Locate the cell with the specified text and output its (x, y) center coordinate. 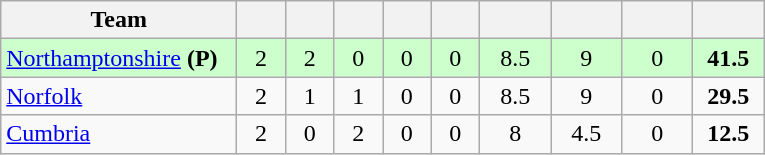
29.5 (728, 96)
Northamptonshire (P) (119, 58)
12.5 (728, 134)
41.5 (728, 58)
Cumbria (119, 134)
Norfolk (119, 96)
4.5 (586, 134)
8 (516, 134)
Team (119, 20)
